Return the [X, Y] coordinate for the center point of the cell that contains the specified text.  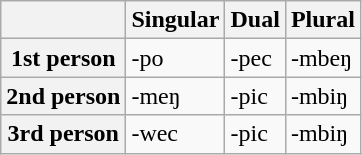
Dual [255, 20]
-po [176, 58]
3rd person [64, 134]
Singular [176, 20]
Plural [322, 20]
1st person [64, 58]
-pec [255, 58]
-wec [176, 134]
2nd person [64, 96]
-meŋ [176, 96]
-mbeŋ [322, 58]
